From the cell containing the given text, extract its center point as (x, y) coordinate. 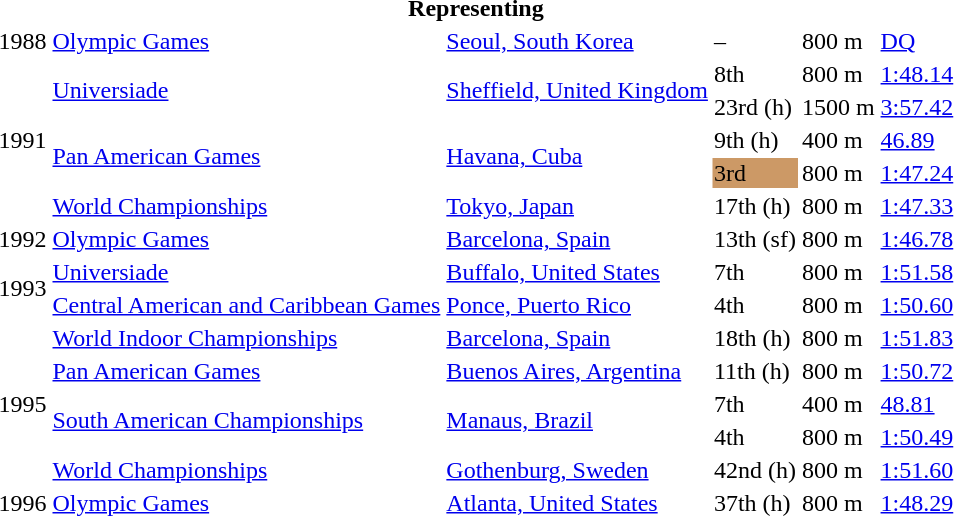
42nd (h) (754, 470)
Tokyo, Japan (578, 206)
World Indoor Championships (246, 338)
Sheffield, United Kingdom (578, 90)
Buenos Aires, Argentina (578, 371)
Manaus, Brazil (578, 420)
Buffalo, United States (578, 272)
8th (754, 74)
Central American and Caribbean Games (246, 305)
– (754, 41)
Ponce, Puerto Rico (578, 305)
Seoul, South Korea (578, 41)
11th (h) (754, 371)
13th (sf) (754, 239)
1500 m (838, 107)
23rd (h) (754, 107)
Gothenburg, Sweden (578, 470)
18th (h) (754, 338)
9th (h) (754, 140)
South American Championships (246, 420)
Havana, Cuba (578, 156)
3rd (754, 173)
17th (h) (754, 206)
